Output the (x, y) coordinate of the center of the cell containing the given text.  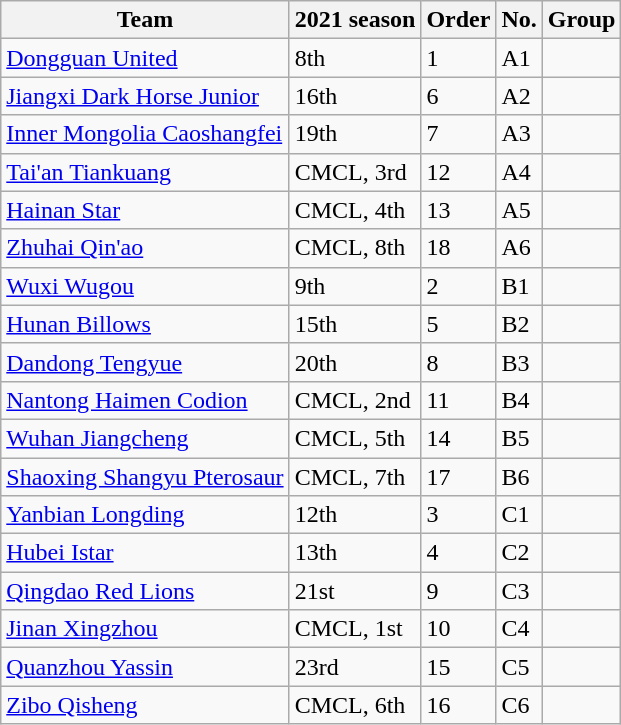
Inner Mongolia Caoshangfei (145, 134)
12th (355, 515)
C2 (519, 553)
B2 (519, 324)
CMCL, 4th (355, 210)
13 (458, 210)
C4 (519, 629)
CMCL, 8th (355, 248)
Dongguan United (145, 58)
Hainan Star (145, 210)
9 (458, 591)
Group (582, 20)
1 (458, 58)
A2 (519, 96)
B1 (519, 286)
Hunan Billows (145, 324)
Order (458, 20)
2 (458, 286)
3 (458, 515)
Shaoxing Shangyu Pterosaur (145, 477)
CMCL, 5th (355, 438)
19th (355, 134)
Wuxi Wugou (145, 286)
B4 (519, 400)
5 (458, 324)
7 (458, 134)
18 (458, 248)
Quanzhou Yassin (145, 667)
12 (458, 172)
8 (458, 362)
Tai'an Tiankuang (145, 172)
C5 (519, 667)
21st (355, 591)
A3 (519, 134)
15th (355, 324)
2021 season (355, 20)
C6 (519, 705)
B6 (519, 477)
Zhuhai Qin'ao (145, 248)
CMCL, 1st (355, 629)
Qingdao Red Lions (145, 591)
Team (145, 20)
23rd (355, 667)
16 (458, 705)
20th (355, 362)
CMCL, 2nd (355, 400)
A4 (519, 172)
17 (458, 477)
15 (458, 667)
B3 (519, 362)
CMCL, 6th (355, 705)
13th (355, 553)
C3 (519, 591)
8th (355, 58)
Hubei Istar (145, 553)
Jinan Xingzhou (145, 629)
16th (355, 96)
Wuhan Jiangcheng (145, 438)
11 (458, 400)
Jiangxi Dark Horse Junior (145, 96)
14 (458, 438)
A6 (519, 248)
Dandong Tengyue (145, 362)
CMCL, 3rd (355, 172)
C1 (519, 515)
A5 (519, 210)
Nantong Haimen Codion (145, 400)
No. (519, 20)
Yanbian Longding (145, 515)
CMCL, 7th (355, 477)
10 (458, 629)
B5 (519, 438)
A1 (519, 58)
9th (355, 286)
6 (458, 96)
Zibo Qisheng (145, 705)
4 (458, 553)
